Search for the cell housing the specified text and yield its (x, y) center coordinate. 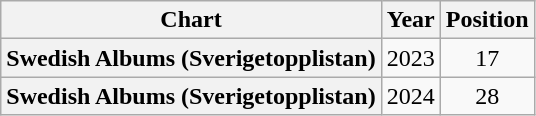
2024 (410, 96)
Chart (191, 20)
17 (487, 58)
Position (487, 20)
2023 (410, 58)
28 (487, 96)
Year (410, 20)
